Output the (x, y) coordinate of the center of the cell containing the given text.  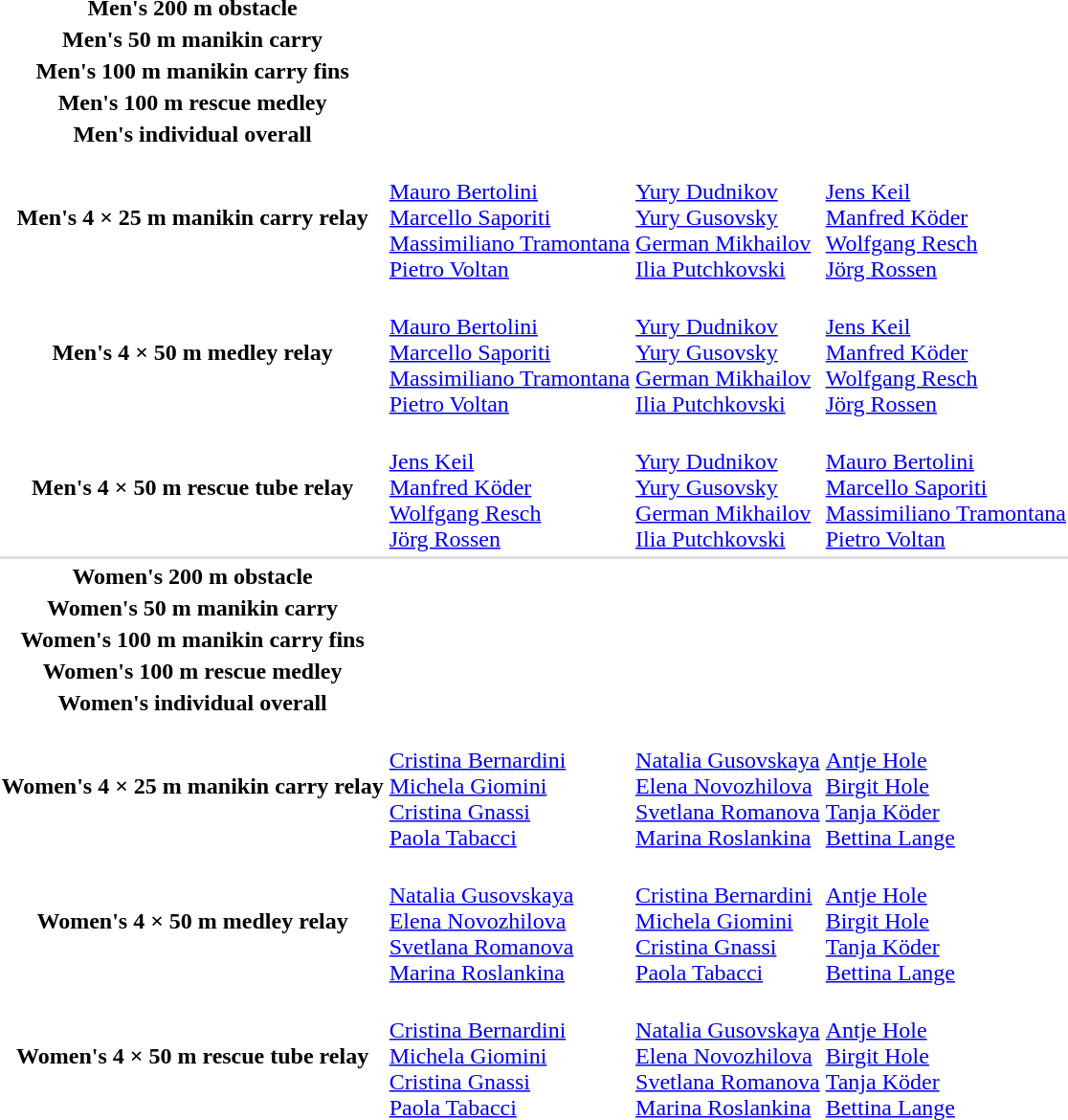
Women's 200 m obstacle (192, 576)
Men's 100 m manikin carry fins (192, 71)
Women's 50 m manikin carry (192, 608)
Women's 100 m manikin carry fins (192, 639)
Men's 4 × 50 m medley relay (192, 352)
Women's 4 × 25 m manikin carry relay (192, 786)
Men's individual overall (192, 134)
Men's 50 m manikin carry (192, 39)
Women's 4 × 50 m medley relay (192, 921)
Men's 4 × 50 m rescue tube relay (192, 487)
Men's 4 × 25 m manikin carry relay (192, 217)
Women's 100 m rescue medley (192, 671)
Women's individual overall (192, 703)
Men's 100 m rescue medley (192, 102)
